Output the [x, y] coordinate of the center of the cell containing the given text.  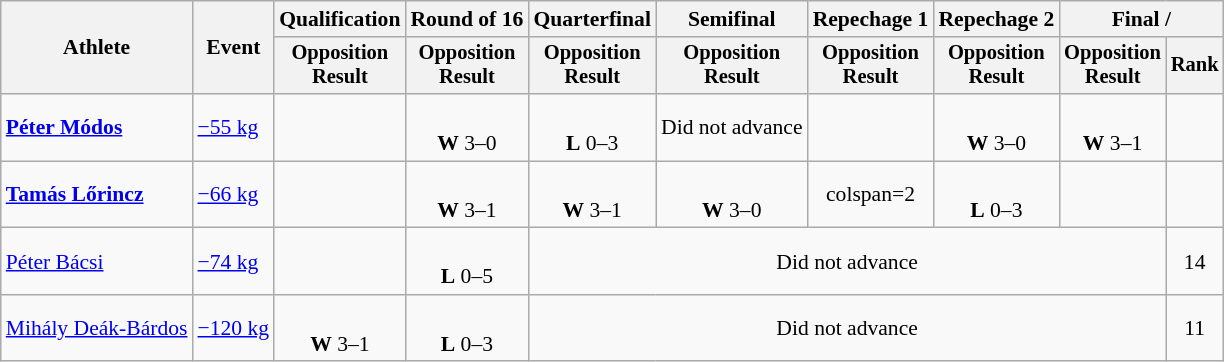
Tamás Lőrincz [97, 194]
Round of 16 [466, 19]
L 0–5 [466, 262]
Rank [1195, 66]
14 [1195, 262]
Repechage 2 [996, 19]
colspan=2 [871, 194]
Final / [1141, 19]
Athlete [97, 48]
Repechage 1 [871, 19]
Semifinal [732, 19]
−74 kg [234, 262]
Mihály Deák-Bárdos [97, 328]
−55 kg [234, 128]
11 [1195, 328]
−66 kg [234, 194]
Quarterfinal [592, 19]
Qualification [340, 19]
Péter Bácsi [97, 262]
Péter Módos [97, 128]
Event [234, 48]
−120 kg [234, 328]
